Extract the (X, Y) coordinate from the center of the cell holding the provided text.  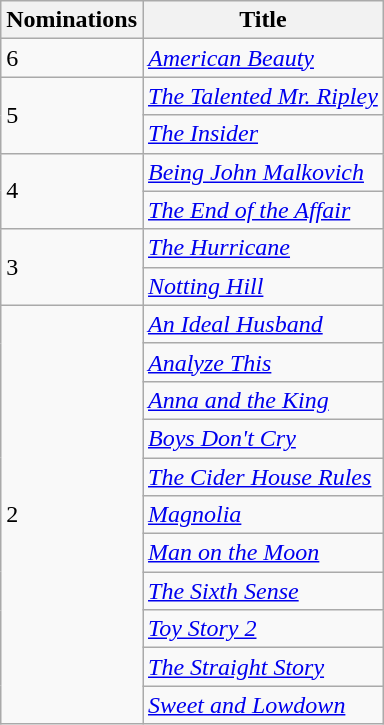
Notting Hill (262, 286)
Nominations (72, 20)
The Hurricane (262, 248)
Analyze This (262, 362)
6 (72, 58)
American Beauty (262, 58)
The Insider (262, 134)
5 (72, 115)
The End of the Affair (262, 210)
The Talented Mr. Ripley (262, 96)
Anna and the King (262, 400)
Title (262, 20)
Magnolia (262, 515)
An Ideal Husband (262, 324)
4 (72, 191)
Toy Story 2 (262, 629)
Sweet and Lowdown (262, 705)
Man on the Moon (262, 553)
Being John Malkovich (262, 172)
Boys Don't Cry (262, 438)
2 (72, 514)
The Cider House Rules (262, 477)
The Sixth Sense (262, 591)
The Straight Story (262, 667)
3 (72, 267)
